Output the (X, Y) coordinate of the center of the cell containing the given text.  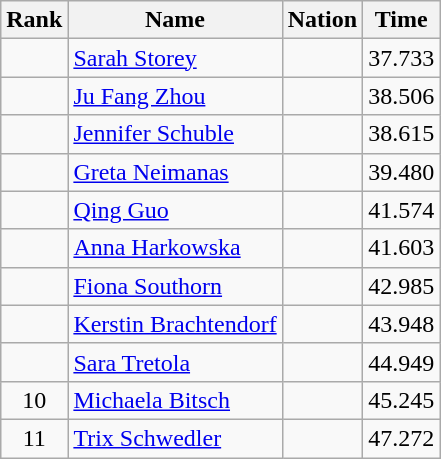
Name (175, 20)
Fiona Southorn (175, 286)
37.733 (402, 58)
41.603 (402, 248)
Sara Tretola (175, 362)
Greta Neimanas (175, 172)
Nation (322, 20)
Michaela Bitsch (175, 400)
44.949 (402, 362)
Trix Schwedler (175, 438)
Rank (34, 20)
38.506 (402, 96)
Jennifer Schuble (175, 134)
Anna Harkowska (175, 248)
Kerstin Brachtendorf (175, 324)
41.574 (402, 210)
38.615 (402, 134)
47.272 (402, 438)
42.985 (402, 286)
Ju Fang Zhou (175, 96)
11 (34, 438)
10 (34, 400)
39.480 (402, 172)
Time (402, 20)
Qing Guo (175, 210)
45.245 (402, 400)
Sarah Storey (175, 58)
43.948 (402, 324)
